For the text-containing cell, return its midpoint in (X, Y) coordinate format. 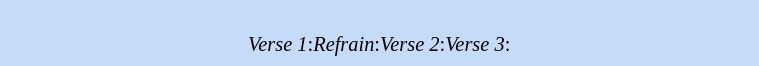
Verse 1:Refrain:Verse 2:Verse 3: (380, 34)
